Provide the [x, y] coordinate of the cell's center where the given text is located.  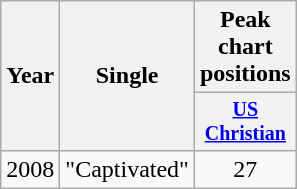
Peak chart positions [245, 47]
"Captivated" [128, 169]
27 [245, 169]
Year [30, 76]
Single [128, 76]
2008 [30, 169]
US Christian [245, 122]
